Find where the given text appears and provide that cell's center as (X, Y) coordinate. 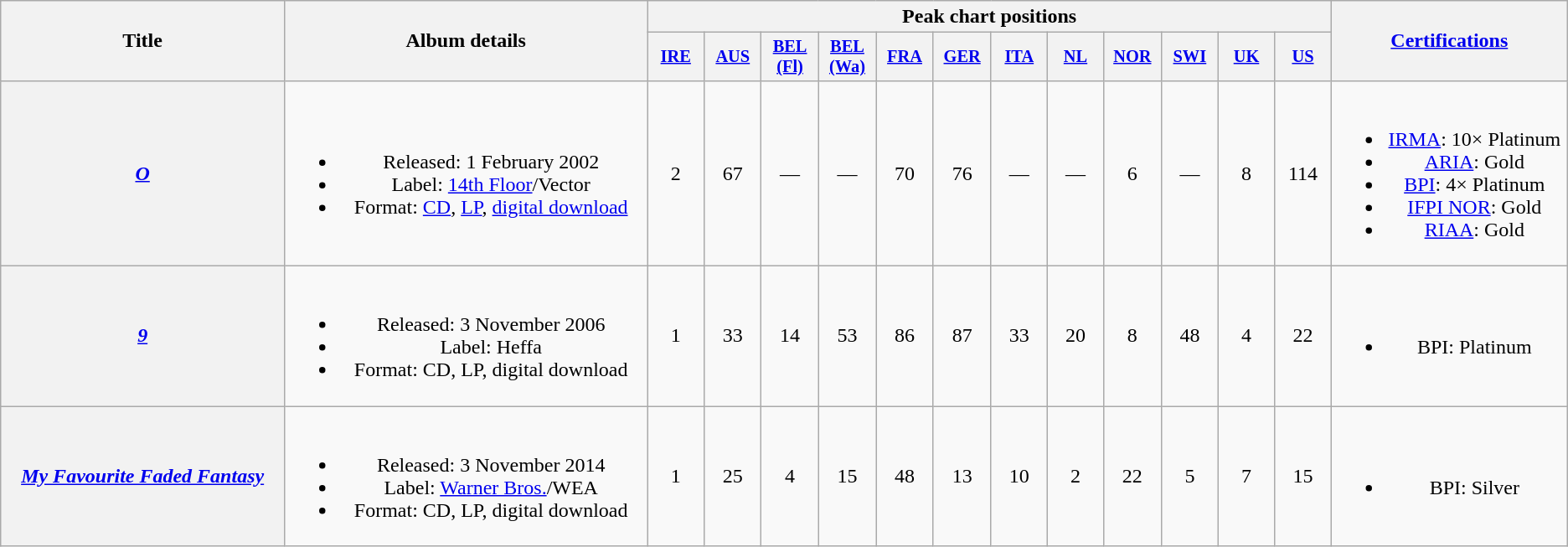
FRA (905, 57)
AUS (733, 57)
6 (1132, 173)
BEL (Fl) (790, 57)
25 (733, 476)
Released: 3 November 2014Label: Warner Bros./WEAFormat: CD, LP, digital download (466, 476)
GER (962, 57)
SWI (1189, 57)
7 (1246, 476)
ITA (1019, 57)
BPI: Silver (1449, 476)
US (1303, 57)
9 (142, 337)
BEL (Wa) (848, 57)
Released: 1 February 2002Label: 14th Floor/VectorFormat: CD, LP, digital download (466, 173)
Peak chart positions (990, 17)
Album details (466, 41)
13 (962, 476)
My Favourite Faded Fantasy (142, 476)
76 (962, 173)
O (142, 173)
53 (848, 337)
5 (1189, 476)
10 (1019, 476)
NOR (1132, 57)
114 (1303, 173)
70 (905, 173)
BPI: Platinum (1449, 337)
67 (733, 173)
NL (1075, 57)
IRE (676, 57)
87 (962, 337)
20 (1075, 337)
86 (905, 337)
Released: 3 November 2006Label: HeffaFormat: CD, LP, digital download (466, 337)
Title (142, 41)
IRMA: 10× PlatinumARIA: GoldBPI: 4× PlatinumIFPI NOR: GoldRIAA: Gold (1449, 173)
UK (1246, 57)
Certifications (1449, 41)
14 (790, 337)
